Pinpoint the cell where the given text exists, returning its (X, Y) midpoint coordinate. 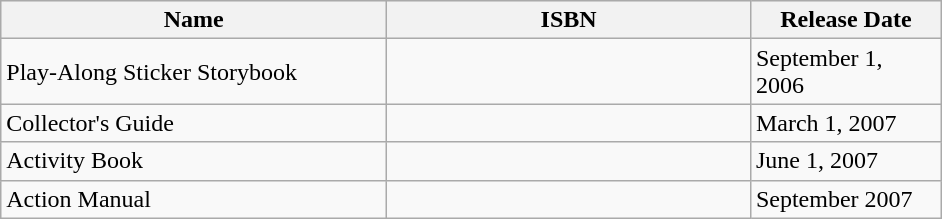
September 2007 (846, 199)
Name (194, 20)
September 1, 2006 (846, 72)
Release Date (846, 20)
Activity Book (194, 161)
ISBN (569, 20)
Action Manual (194, 199)
March 1, 2007 (846, 123)
Play-Along Sticker Storybook (194, 72)
Collector's Guide (194, 123)
June 1, 2007 (846, 161)
